For the text-containing cell, return its midpoint in (x, y) coordinate format. 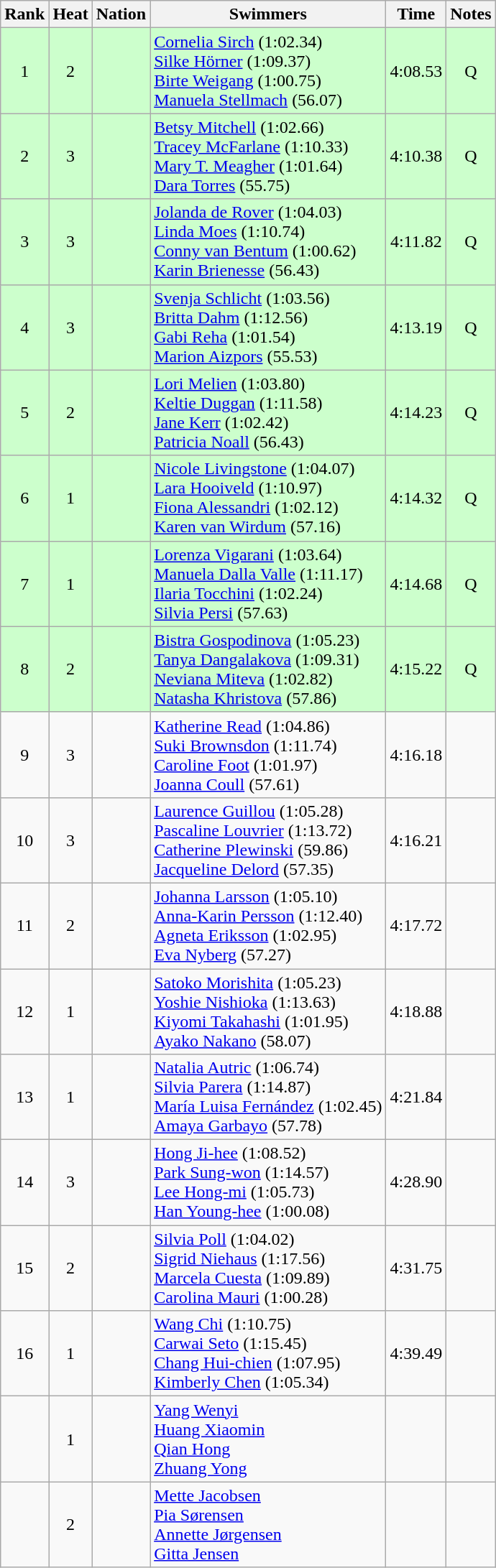
Satoko Morishita (1:05.23)Yoshie Nishioka (1:13.63)Kiyomi Takahashi (1:01.95)Ayako Nakano (58.07) (268, 1011)
13 (24, 1098)
4:31.75 (416, 1268)
4:16.21 (416, 840)
6 (24, 498)
Silvia Poll (1:04.02)Sigrid Niehaus (1:17.56)Marcela Cuesta (1:09.89)Carolina Mauri (1:00.28) (268, 1268)
Katherine Read (1:04.86)Suki Brownsdon (1:11.74)Caroline Foot (1:01.97)Joanna Coull (57.61) (268, 754)
Laurence Guillou (1:05.28)Pascaline Louvrier (1:13.72)Catherine Plewinski (59.86)Jacqueline Delord (57.35) (268, 840)
Jolanda de Rover (1:04.03)Linda Moes (1:10.74)Conny van Bentum (1:00.62)Karin Brienesse (56.43) (268, 241)
Rank (24, 14)
4:39.49 (416, 1353)
4 (24, 328)
4:13.19 (416, 328)
4:08.53 (416, 70)
4:10.38 (416, 157)
4:14.68 (416, 583)
Yang WenyiHuang XiaominQian HongZhuang Yong (268, 1439)
Betsy Mitchell (1:02.66)Tracey McFarlane (1:10.33)Mary T. Meagher (1:01.64)Dara Torres (55.75) (268, 157)
Mette JacobsenPia SørensenAnnette JørgensenGitta Jensen (268, 1524)
4:16.18 (416, 754)
Swimmers (268, 14)
7 (24, 583)
4:21.84 (416, 1098)
Nation (121, 14)
14 (24, 1182)
Johanna Larsson (1:05.10)Anna-Karin Persson (1:12.40)Agneta Eriksson (1:02.95)Eva Nyberg (57.27) (268, 925)
15 (24, 1268)
11 (24, 925)
10 (24, 840)
4:14.23 (416, 412)
5 (24, 412)
Nicole Livingstone (1:04.07)Lara Hooiveld (1:10.97)Fiona Alessandri (1:02.12)Karen van Wirdum (57.16) (268, 498)
Svenja Schlicht (1:03.56)Britta Dahm (1:12.56)Gabi Reha (1:01.54)Marion Aizpors (55.53) (268, 328)
Hong Ji-hee (1:08.52)Park Sung-won (1:14.57)Lee Hong-mi (1:05.73)Han Young-hee (1:00.08) (268, 1182)
4:17.72 (416, 925)
Lorenza Vigarani (1:03.64)Manuela Dalla Valle (1:11.17)Ilaria Tocchini (1:02.24)Silvia Persi (57.63) (268, 583)
8 (24, 669)
Bistra Gospodinova (1:05.23)Tanya Dangalakova (1:09.31)Neviana Miteva (1:02.82)Natasha Khristova (57.86) (268, 669)
4:11.82 (416, 241)
Heat (70, 14)
9 (24, 754)
4:15.22 (416, 669)
4:18.88 (416, 1011)
Wang Chi (1:10.75)Carwai Seto (1:15.45)Chang Hui-chien (1:07.95)Kimberly Chen (1:05.34) (268, 1353)
Notes (471, 14)
Cornelia Sirch (1:02.34)Silke Hörner (1:09.37)Birte Weigang (1:00.75)Manuela Stellmach (56.07) (268, 70)
Natalia Autric (1:06.74)Silvia Parera (1:14.87)María Luisa Fernández (1:02.45)Amaya Garbayo (57.78) (268, 1098)
4:28.90 (416, 1182)
12 (24, 1011)
Time (416, 14)
Lori Melien (1:03.80)Keltie Duggan (1:11.58)Jane Kerr (1:02.42)Patricia Noall (56.43) (268, 412)
4:14.32 (416, 498)
16 (24, 1353)
